Locate the cell with the specified text and output its [X, Y] center coordinate. 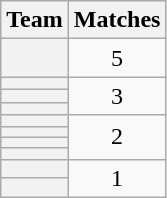
Matches [117, 20]
Team [35, 20]
1 [117, 178]
3 [117, 96]
2 [117, 137]
5 [117, 58]
